Search for the cell housing the specified text and yield its [x, y] center coordinate. 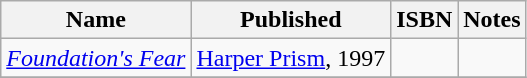
Notes [492, 20]
Harper Prism, 1997 [291, 58]
Foundation's Fear [96, 58]
Published [291, 20]
ISBN [424, 20]
Name [96, 20]
